Identify which cell holds the provided text, then report its [X, Y] central coordinate. 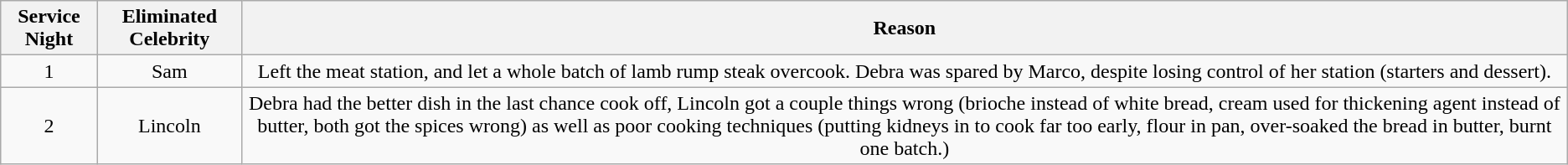
1 [49, 71]
Sam [169, 71]
2 [49, 126]
Eliminated Celebrity [169, 28]
Lincoln [169, 126]
Reason [905, 28]
Service Night [49, 28]
